Capture the cell that displays the provided text and extract its (x, y) central coordinate. 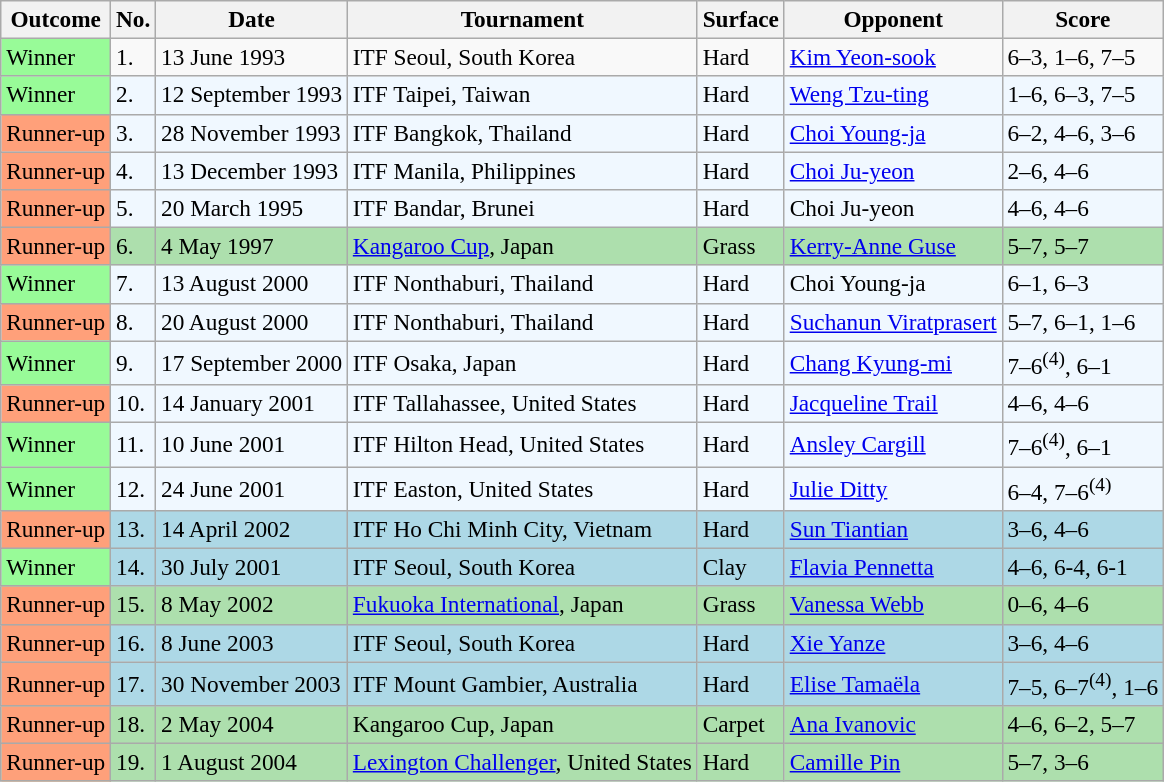
Weng Tzu-ting (893, 95)
Chang Kyung-mi (893, 362)
1–6, 6–3, 7–5 (1082, 95)
ITF Tallahassee, United States (522, 403)
Ana Ivanovic (893, 724)
Suchanun Viratprasert (893, 322)
No. (134, 19)
30 July 2001 (252, 567)
6–4, 7–6(4) (1082, 488)
4 May 1997 (252, 246)
ITF Taipei, Taiwan (522, 95)
8. (134, 322)
ITF Manila, Philippines (522, 170)
ITF Easton, United States (522, 488)
ITF Mount Gambier, Australia (522, 683)
Sun Tiantian (893, 529)
8 May 2002 (252, 605)
14 April 2002 (252, 529)
Camille Pin (893, 762)
Kerry-Anne Guse (893, 246)
1 August 2004 (252, 762)
5–7, 6–1, 1–6 (1082, 322)
Lexington Challenger, United States (522, 762)
16. (134, 643)
9. (134, 362)
11. (134, 444)
19. (134, 762)
Date (252, 19)
13. (134, 529)
2 May 2004 (252, 724)
Surface (740, 19)
14. (134, 567)
4–6, 6-4, 6-1 (1082, 567)
13 December 1993 (252, 170)
20 March 1995 (252, 208)
12 September 1993 (252, 95)
Ansley Cargill (893, 444)
14 January 2001 (252, 403)
6–2, 4–6, 3–6 (1082, 133)
13 August 2000 (252, 284)
5. (134, 208)
0–6, 4–6 (1082, 605)
Xie Yanze (893, 643)
20 August 2000 (252, 322)
Kim Yeon-sook (893, 57)
17 September 2000 (252, 362)
18. (134, 724)
Vanessa Webb (893, 605)
ITF Hilton Head, United States (522, 444)
Elise Tamaëla (893, 683)
2. (134, 95)
17. (134, 683)
13 June 1993 (252, 57)
Clay (740, 567)
12. (134, 488)
6–3, 1–6, 7–5 (1082, 57)
3. (134, 133)
8 June 2003 (252, 643)
4–6, 6–2, 5–7 (1082, 724)
6. (134, 246)
ITF Bandar, Brunei (522, 208)
5–7, 3–6 (1082, 762)
Julie Ditty (893, 488)
ITF Ho Chi Minh City, Vietnam (522, 529)
Opponent (893, 19)
Fukuoka International, Japan (522, 605)
Outcome (56, 19)
Tournament (522, 19)
7–5, 6–7(4), 1–6 (1082, 683)
2–6, 4–6 (1082, 170)
10 June 2001 (252, 444)
Carpet (740, 724)
ITF Bangkok, Thailand (522, 133)
ITF Osaka, Japan (522, 362)
7. (134, 284)
5–7, 5–7 (1082, 246)
4. (134, 170)
15. (134, 605)
30 November 2003 (252, 683)
Score (1082, 19)
Flavia Pennetta (893, 567)
Jacqueline Trail (893, 403)
1. (134, 57)
10. (134, 403)
24 June 2001 (252, 488)
6–1, 6–3 (1082, 284)
28 November 1993 (252, 133)
